Scan for the cell matching the given text and deliver its [x, y] coordinate at center. 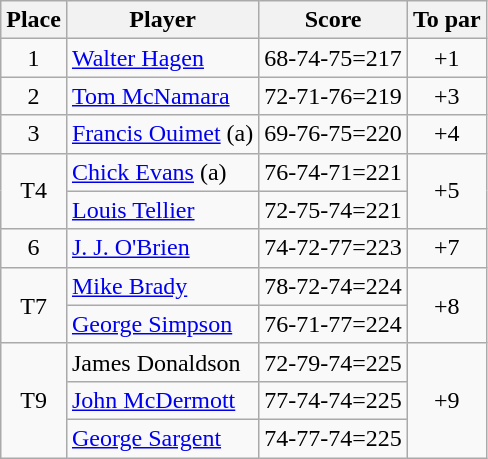
78-72-74=224 [334, 286]
1 [34, 58]
Place [34, 20]
+5 [446, 191]
76-71-77=224 [334, 324]
Score [334, 20]
Tom McNamara [162, 96]
George Sargent [162, 438]
72-79-74=225 [334, 362]
72-75-74=221 [334, 210]
Chick Evans (a) [162, 172]
T9 [34, 400]
76-74-71=221 [334, 172]
2 [34, 96]
George Simpson [162, 324]
T4 [34, 191]
+7 [446, 248]
69-76-75=220 [334, 134]
72-71-76=219 [334, 96]
74-77-74=225 [334, 438]
J. J. O'Brien [162, 248]
Player [162, 20]
6 [34, 248]
Mike Brady [162, 286]
+3 [446, 96]
John McDermott [162, 400]
T7 [34, 305]
Walter Hagen [162, 58]
+4 [446, 134]
Francis Ouimet (a) [162, 134]
James Donaldson [162, 362]
Louis Tellier [162, 210]
To par [446, 20]
74-72-77=223 [334, 248]
+1 [446, 58]
+9 [446, 400]
77-74-74=225 [334, 400]
+8 [446, 305]
68-74-75=217 [334, 58]
3 [34, 134]
